Scan for the cell matching the given text and deliver its (x, y) coordinate at center. 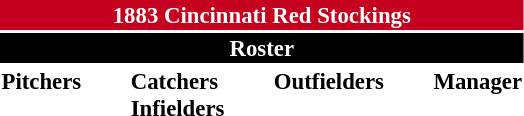
Roster (262, 48)
1883 Cincinnati Red Stockings (262, 15)
